For the text-containing cell, return its midpoint in (x, y) coordinate format. 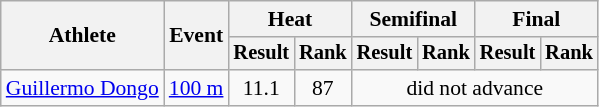
did not advance (475, 88)
Semifinal (414, 19)
100 m (196, 88)
Guillermo Dongo (82, 88)
Heat (290, 19)
Event (196, 36)
Athlete (82, 36)
87 (323, 88)
11.1 (261, 88)
Final (536, 19)
